Pinpoint the cell where the given text exists, returning its (x, y) midpoint coordinate. 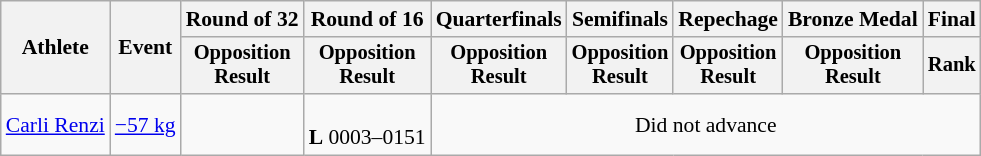
Bronze Medal (853, 19)
Final (952, 19)
Event (146, 48)
Carli Renzi (56, 124)
−57 kg (146, 124)
Did not advance (706, 124)
Rank (952, 66)
Semifinals (620, 19)
Quarterfinals (499, 19)
Round of 16 (368, 19)
Athlete (56, 48)
Round of 32 (242, 19)
L 0003–0151 (368, 124)
Repechage (728, 19)
